Identify which cell holds the provided text, then report its [x, y] central coordinate. 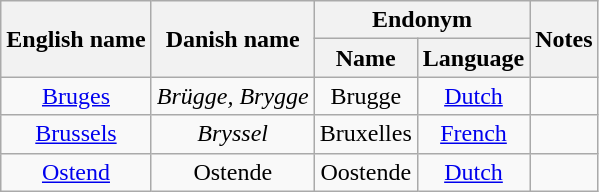
Ostend [76, 172]
Bruxelles [366, 134]
Oostende [366, 172]
French [473, 134]
Name [366, 58]
Brugge [366, 96]
Language [473, 58]
Ostende [232, 172]
Endonym [422, 20]
English name [76, 39]
Danish name [232, 39]
Bryssel [232, 134]
Brussels [76, 134]
Brügge, Brygge [232, 96]
Notes [564, 39]
Bruges [76, 96]
